Detect which cell encompasses the target text, then output its [x, y] center coordinate. 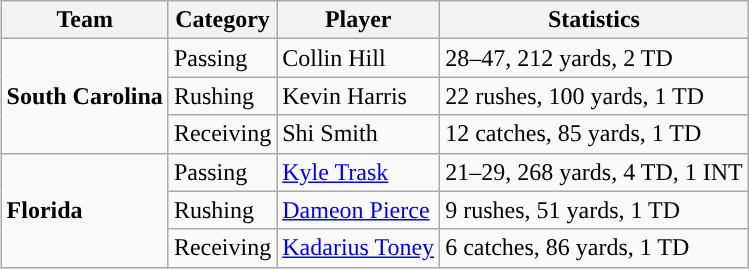
Kevin Harris [358, 96]
Kyle Trask [358, 172]
28–47, 212 yards, 2 TD [594, 58]
12 catches, 85 yards, 1 TD [594, 134]
Statistics [594, 20]
South Carolina [84, 96]
Dameon Pierce [358, 210]
Category [222, 20]
Florida [84, 210]
Shi Smith [358, 134]
22 rushes, 100 yards, 1 TD [594, 96]
Collin Hill [358, 58]
9 rushes, 51 yards, 1 TD [594, 210]
Team [84, 20]
6 catches, 86 yards, 1 TD [594, 248]
21–29, 268 yards, 4 TD, 1 INT [594, 172]
Player [358, 20]
Kadarius Toney [358, 248]
